Find where the given text appears and provide that cell's center as [X, Y] coordinate. 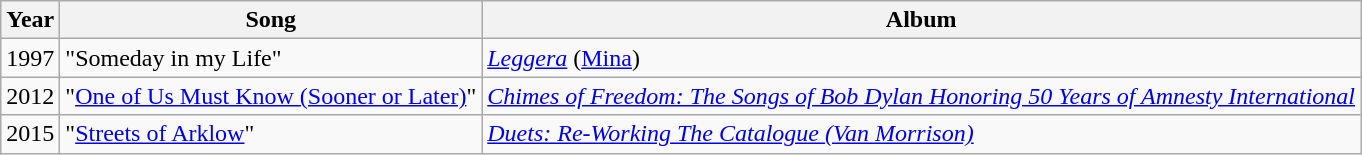
Chimes of Freedom: The Songs of Bob Dylan Honoring 50 Years of Amnesty International [922, 96]
Year [30, 20]
"One of Us Must Know (Sooner or Later)" [271, 96]
"Streets of Arklow" [271, 134]
Leggera (Mina) [922, 58]
Song [271, 20]
"Someday in my Life" [271, 58]
2015 [30, 134]
1997 [30, 58]
Album [922, 20]
Duets: Re-Working The Catalogue (Van Morrison) [922, 134]
2012 [30, 96]
